Find where the given text appears and provide that cell's center as [X, Y] coordinate. 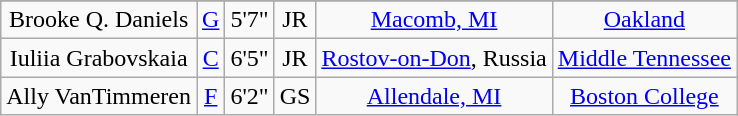
6'5" [250, 58]
Boston College [644, 96]
Brooke Q. Daniels [99, 20]
Middle Tennessee [644, 58]
Macomb, MI [434, 20]
Oakland [644, 20]
GS [295, 96]
6'2" [250, 96]
F [210, 96]
Allendale, MI [434, 96]
5'7" [250, 20]
Iuliia Grabovskaia [99, 58]
Ally VanTimmeren [99, 96]
G [210, 20]
Rostov-on-Don, Russia [434, 58]
C [210, 58]
